Identify which cell holds the provided text, then report its [X, Y] central coordinate. 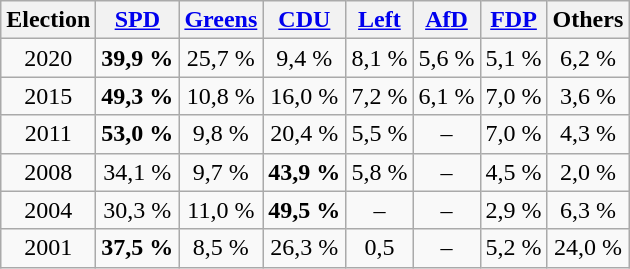
34,1 % [138, 172]
5,2 % [514, 248]
7,2 % [380, 96]
6,3 % [588, 210]
9,7 % [221, 172]
8,1 % [380, 58]
20,4 % [304, 134]
49,5 % [304, 210]
30,3 % [138, 210]
Left [380, 20]
43,9 % [304, 172]
6,2 % [588, 58]
2020 [48, 58]
4,5 % [514, 172]
26,3 % [304, 248]
Greens [221, 20]
24,0 % [588, 248]
2,9 % [514, 210]
SPD [138, 20]
5,1 % [514, 58]
0,5 [380, 248]
AfD [446, 20]
10,8 % [221, 96]
39,9 % [138, 58]
11,0 % [221, 210]
CDU [304, 20]
2008 [48, 172]
2001 [48, 248]
49,3 % [138, 96]
3,6 % [588, 96]
4,3 % [588, 134]
9,4 % [304, 58]
37,5 % [138, 248]
Election [48, 20]
2,0 % [588, 172]
8,5 % [221, 248]
53,0 % [138, 134]
9,8 % [221, 134]
6,1 % [446, 96]
5,8 % [380, 172]
2004 [48, 210]
5,5 % [380, 134]
Others [588, 20]
2015 [48, 96]
2011 [48, 134]
16,0 % [304, 96]
25,7 % [221, 58]
FDP [514, 20]
5,6 % [446, 58]
